Capture the cell that displays the provided text and extract its [X, Y] central coordinate. 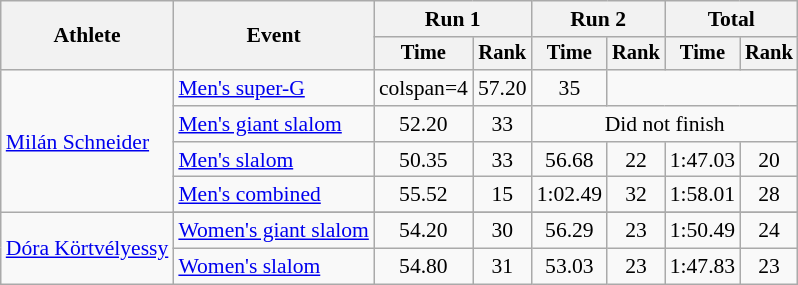
54.20 [424, 231]
55.52 [424, 195]
Men's super-G [274, 88]
54.80 [424, 267]
22 [636, 160]
52.20 [424, 124]
Men's combined [274, 195]
20 [769, 160]
Women's slalom [274, 267]
28 [769, 195]
15 [502, 195]
1:02.49 [570, 195]
56.29 [570, 231]
Dóra Körtvélyessy [88, 248]
1:47.03 [702, 160]
1:58.01 [702, 195]
56.68 [570, 160]
Total [732, 19]
1:47.83 [702, 267]
Men's giant slalom [274, 124]
Run 2 [598, 19]
Women's giant slalom [274, 231]
35 [570, 88]
Did not finish [665, 124]
Athlete [88, 36]
1:50.49 [702, 231]
53.03 [570, 267]
colspan=4 [424, 88]
24 [769, 231]
57.20 [502, 88]
Milán Schneider [88, 141]
Event [274, 36]
31 [502, 267]
Men's slalom [274, 160]
30 [502, 231]
Run 1 [453, 19]
50.35 [424, 160]
32 [636, 195]
